Return [x, y] of the center of cell containing provided text 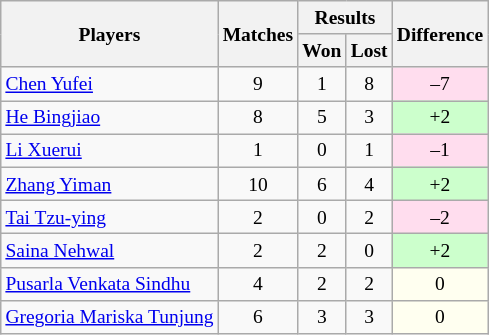
9 [258, 84]
–7 [440, 84]
10 [258, 184]
Gregoria Mariska Tunjung [110, 316]
–1 [440, 150]
Li Xuerui [110, 150]
Results [345, 18]
Pusarla Venkata Sindhu [110, 284]
Matches [258, 34]
Lost [369, 50]
–2 [440, 216]
He Bingjiao [110, 118]
Won [322, 50]
Chen Yufei [110, 84]
5 [322, 118]
Players [110, 34]
Zhang Yiman [110, 184]
Tai Tzu-ying [110, 216]
Difference [440, 34]
Saina Nehwal [110, 250]
